Determine the (X, Y) coordinate at the center of the cell enclosing the given text.  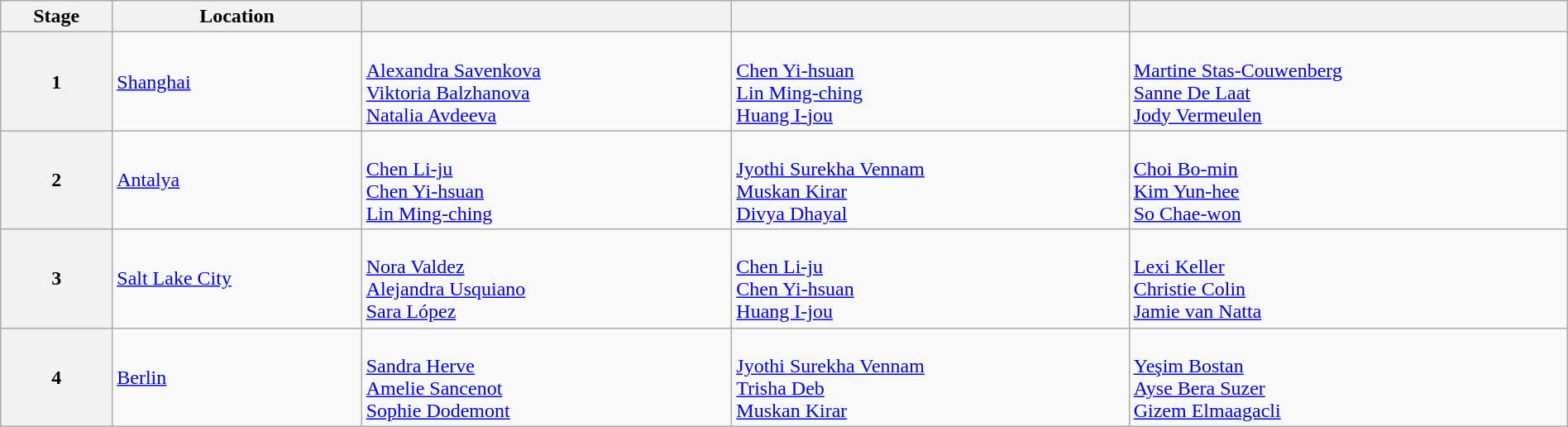
Location (237, 17)
Alexandra Savenkova Viktoria Balzhanova Natalia Avdeeva (547, 81)
Jyothi Surekha Vennam Muskan Kirar Divya Dhayal (930, 180)
1 (56, 81)
Sandra Herve Amelie Sancenot Sophie Dodemont (547, 377)
Jyothi Surekha Vennam Trisha Deb Muskan Kirar (930, 377)
2 (56, 180)
3 (56, 278)
Lexi Keller Christie Colin Jamie van Natta (1348, 278)
4 (56, 377)
Antalya (237, 180)
Chen Li-ju Chen Yi-hsuan Huang I-jou (930, 278)
Yeşim Bostan Ayse Bera Suzer Gizem Elmaagacli (1348, 377)
Nora Valdez Alejandra Usquiano Sara López (547, 278)
Chen Yi-hsuan Lin Ming-ching Huang I-jou (930, 81)
Shanghai (237, 81)
Salt Lake City (237, 278)
Chen Li-ju Chen Yi-hsuan Lin Ming-ching (547, 180)
Martine Stas-Couwenberg Sanne De Laat Jody Vermeulen (1348, 81)
Stage (56, 17)
Berlin (237, 377)
Choi Bo-min Kim Yun-hee So Chae-won (1348, 180)
